Extract the [x, y] coordinate from the center of the cell holding the provided text.  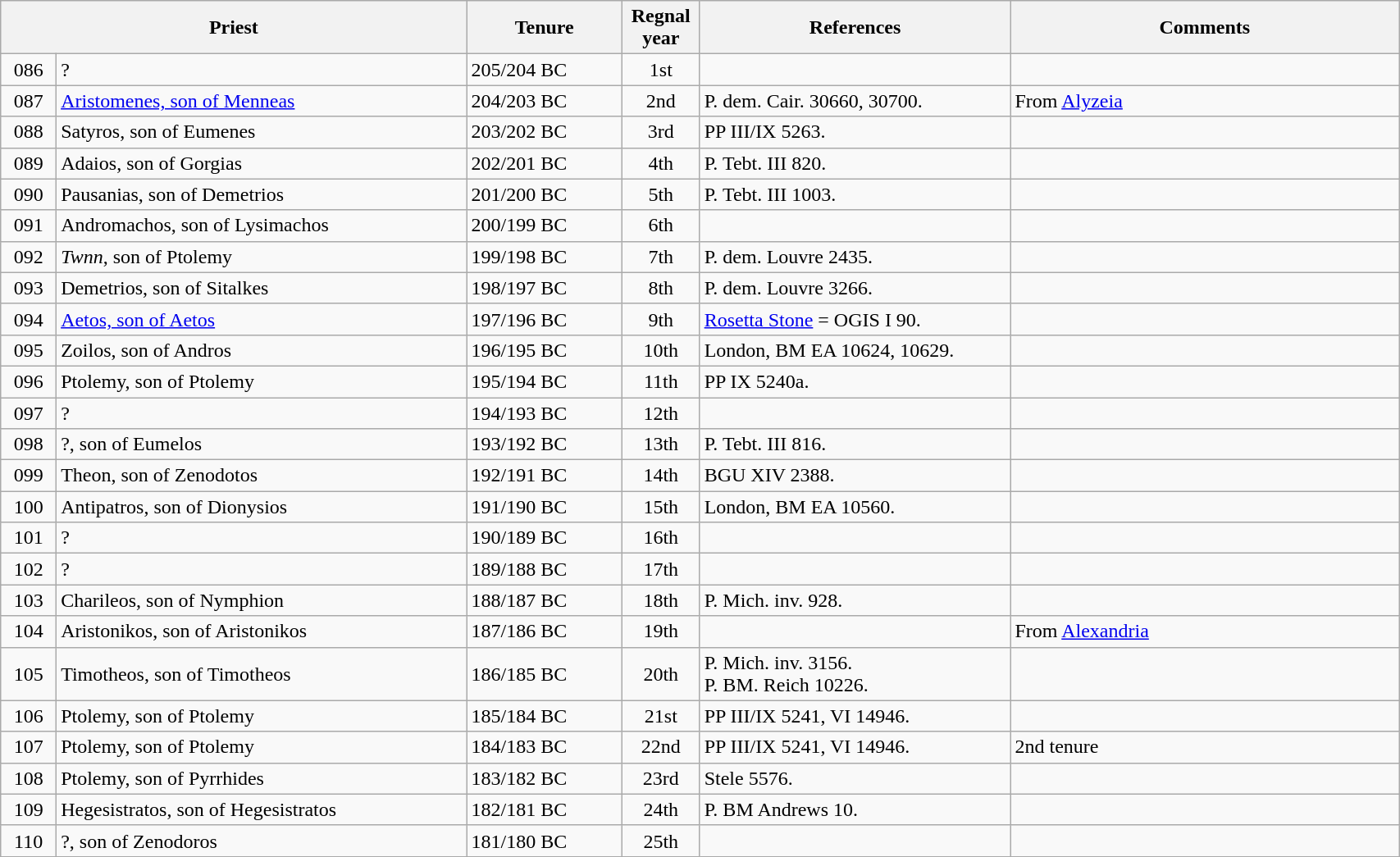
Aetos, son of Aetos [262, 319]
?, son of Zenodoros [262, 841]
107 [29, 747]
13th [661, 444]
Comments [1205, 28]
098 [29, 444]
?, son of Eumelos [262, 444]
Pausanias, son of Demetrios [262, 194]
8th [661, 288]
096 [29, 381]
182/181 BC [545, 809]
6th [661, 226]
21st [661, 716]
204/203 BC [545, 101]
Theon, son of Zenodotos [262, 476]
10th [661, 350]
16th [661, 538]
P. Mich. inv. 928. [855, 600]
094 [29, 319]
23rd [661, 778]
14th [661, 476]
References [855, 28]
Twnn, son of Ptolemy [262, 257]
188/187 BC [545, 600]
108 [29, 778]
195/194 BC [545, 381]
Satyros, son of Eumenes [262, 132]
196/195 BC [545, 350]
Aristonikos, son of Aristonikos [262, 631]
185/184 BC [545, 716]
PP IX 5240a. [855, 381]
Regnal year [661, 28]
London, BM EA 10624, 10629. [855, 350]
197/196 BC [545, 319]
101 [29, 538]
Zoilos, son of Andros [262, 350]
102 [29, 569]
205/204 BC [545, 70]
17th [661, 569]
Rosetta Stone = OGIS I 90. [855, 319]
22nd [661, 747]
198/197 BC [545, 288]
Adaios, son of Gorgias [262, 163]
193/192 BC [545, 444]
2nd [661, 101]
192/191 BC [545, 476]
2nd tenure [1205, 747]
187/186 BC [545, 631]
12th [661, 413]
200/199 BC [545, 226]
Tenure [545, 28]
105 [29, 674]
From Alyzeia [1205, 101]
5th [661, 194]
P. BM Andrews 10. [855, 809]
P. dem. Louvre 3266. [855, 288]
181/180 BC [545, 841]
091 [29, 226]
Aristomenes, son of Menneas [262, 101]
088 [29, 132]
090 [29, 194]
P. Tebt. III 816. [855, 444]
P. Mich. inv. 3156.P. BM. Reich 10226. [855, 674]
Stele 5576. [855, 778]
203/202 BC [545, 132]
Priest [234, 28]
183/182 BC [545, 778]
087 [29, 101]
Ptolemy, son of Pyrrhides [262, 778]
095 [29, 350]
099 [29, 476]
PP III/IX 5263. [855, 132]
P. dem. Cair. 30660, 30700. [855, 101]
15th [661, 507]
P. Tebt. III 1003. [855, 194]
186/185 BC [545, 674]
P. dem. Louvre 2435. [855, 257]
1st [661, 70]
BGU XIV 2388. [855, 476]
Charileos, son of Nymphion [262, 600]
Andromachos, son of Lysimachos [262, 226]
24th [661, 809]
103 [29, 600]
P. Tebt. III 820. [855, 163]
199/198 BC [545, 257]
202/201 BC [545, 163]
104 [29, 631]
106 [29, 716]
25th [661, 841]
From Alexandria [1205, 631]
191/190 BC [545, 507]
092 [29, 257]
189/188 BC [545, 569]
190/189 BC [545, 538]
18th [661, 600]
110 [29, 841]
109 [29, 809]
11th [661, 381]
086 [29, 70]
100 [29, 507]
7th [661, 257]
089 [29, 163]
3rd [661, 132]
19th [661, 631]
London, BM EA 10560. [855, 507]
Antipatros, son of Dionysios [262, 507]
097 [29, 413]
4th [661, 163]
20th [661, 674]
093 [29, 288]
201/200 BC [545, 194]
9th [661, 319]
Timotheos, son of Timotheos [262, 674]
Demetrios, son of Sitalkes [262, 288]
194/193 BC [545, 413]
184/183 BC [545, 747]
Hegesistratos, son of Hegesistratos [262, 809]
